Provide the [X, Y] coordinate of the cell's center where the given text is located.  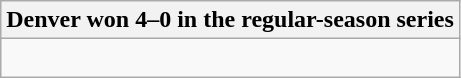
Denver won 4–0 in the regular-season series [230, 20]
